Locate the cell with the specified text and output its (X, Y) center coordinate. 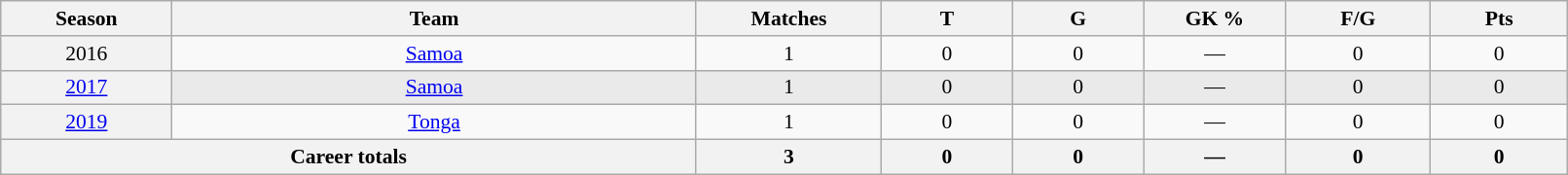
2017 (87, 87)
2019 (87, 122)
Season (87, 18)
Tonga (434, 122)
Career totals (348, 157)
G (1078, 18)
Team (434, 18)
Matches (788, 18)
F/G (1358, 18)
2016 (87, 53)
Pts (1499, 18)
3 (788, 157)
T (948, 18)
GK % (1215, 18)
